Extract the (x, y) coordinate from the center of the cell holding the provided text.  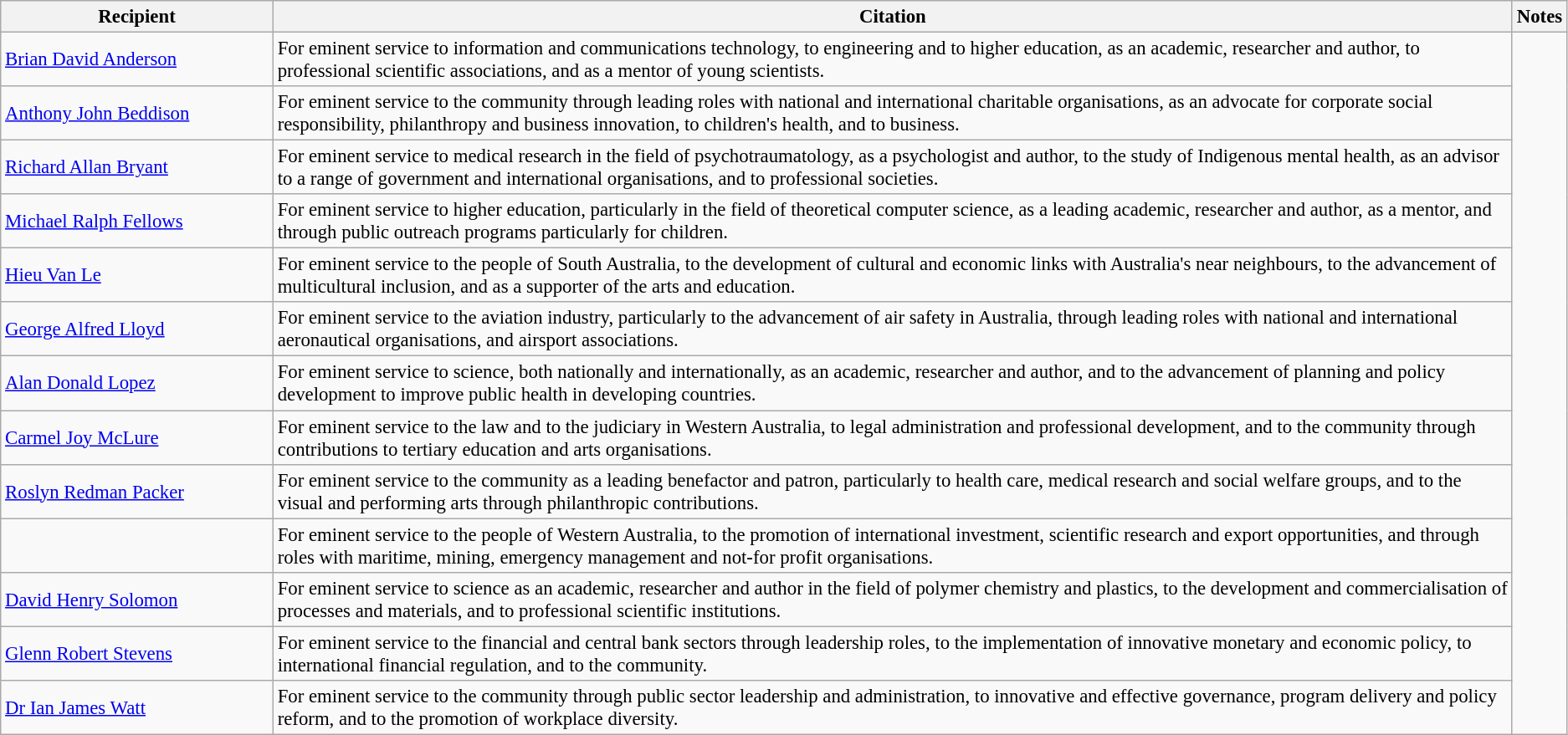
Brian David Anderson (137, 60)
George Alfred Lloyd (137, 329)
Richard Allan Bryant (137, 167)
Notes (1540, 17)
Dr Ian James Watt (137, 707)
Anthony John Beddison (137, 114)
Alan Donald Lopez (137, 383)
Roslyn Redman Packer (137, 492)
Hieu Van Le (137, 276)
Carmel Joy McLure (137, 438)
Michael Ralph Fellows (137, 221)
Citation (892, 17)
Glenn Robert Stevens (137, 654)
Recipient (137, 17)
David Henry Solomon (137, 599)
